Return the (X, Y) coordinate for the center point of the cell that contains the specified text.  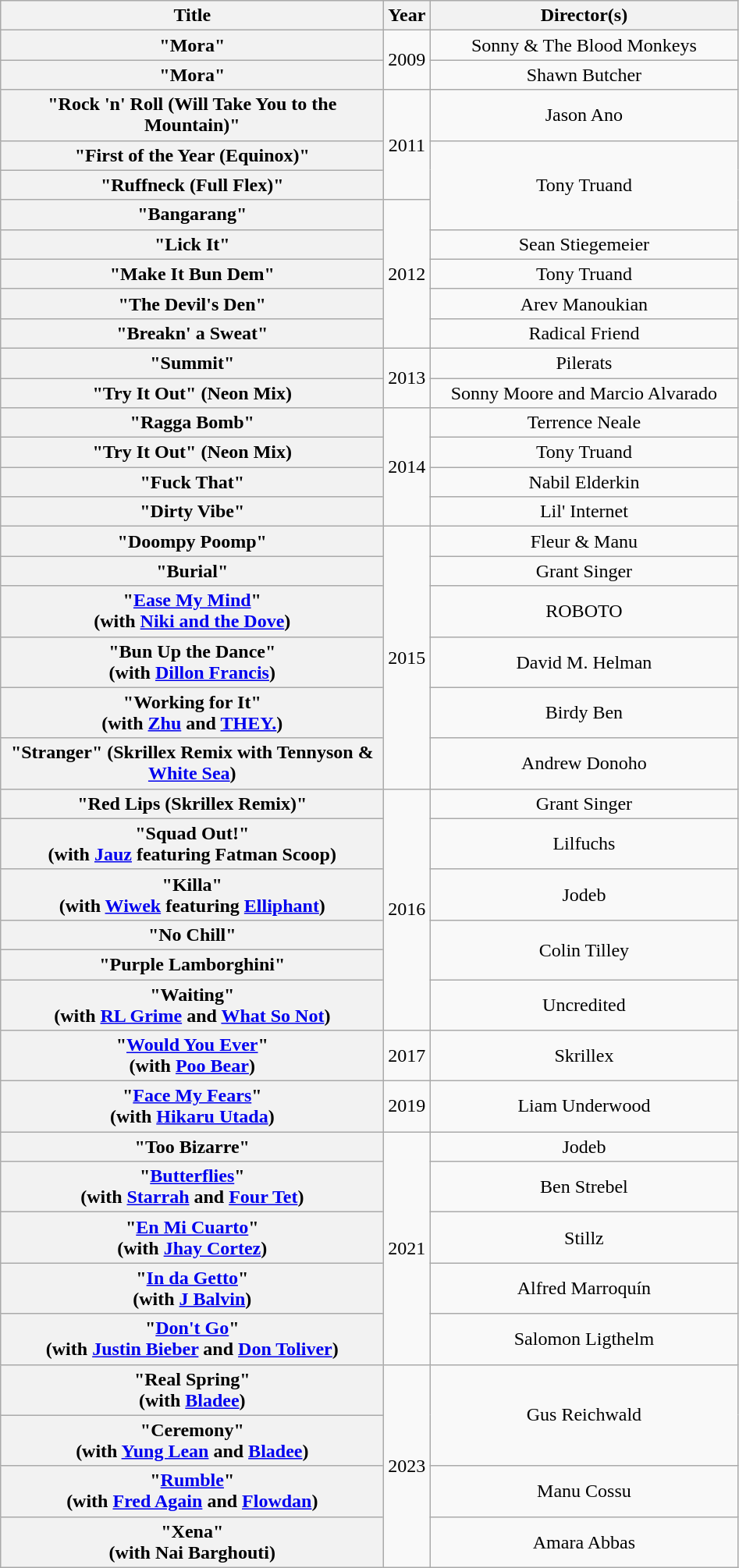
Sonny Moore and Marcio Alvarado (584, 392)
"Red Lips (Skrillex Remix)" (192, 804)
Shawn Butcher (584, 75)
2014 (407, 467)
"Too Bizarre" (192, 1147)
"No Chill" (192, 935)
"Squad Out!"(with Jauz featuring Fatman Scoop) (192, 844)
Nabil Elderkin (584, 482)
Arev Manoukian (584, 303)
"Summit" (192, 363)
"Butterflies"(with Starrah and Four Tet) (192, 1187)
"Would You Ever"(with Poo Bear) (192, 1056)
2019 (407, 1106)
Salomon Ligthelm (584, 1339)
"Dirty Vibe" (192, 512)
Jason Ano (584, 115)
"First of the Year (Equinox)" (192, 155)
2021 (407, 1248)
Uncredited (584, 1005)
"Make It Bun Dem" (192, 274)
"Fuck That" (192, 482)
2013 (407, 378)
"Real Spring"(with Bladee) (192, 1390)
Ben Strebel (584, 1187)
2012 (407, 274)
Andrew Donoho (584, 763)
Year (407, 16)
2015 (407, 658)
Lil' Internet (584, 512)
Lilfuchs (584, 844)
"Doompy Poomp" (192, 541)
"Rumble"(with Fred Again and Flowdan) (192, 1492)
2017 (407, 1056)
Fleur & Manu (584, 541)
"Bun Up the Dance"(with Dillon Francis) (192, 662)
"Working for It"(with Zhu and THEY.) (192, 713)
"Breakn' a Sweat" (192, 333)
"Ease My Mind"(with Niki and the Dove) (192, 612)
Colin Tilley (584, 949)
"Purple Lamborghini" (192, 964)
2016 (407, 910)
"Bangarang" (192, 215)
"Face My Fears"(with Hikaru Utada) (192, 1106)
ROBOTO (584, 612)
Skrillex (584, 1056)
Pilerats (584, 363)
Title (192, 16)
Alfred Marroquín (584, 1289)
2009 (407, 60)
"Killa"(with Wiwek featuring Elliphant) (192, 894)
Manu Cossu (584, 1492)
"Lick It" (192, 244)
Radical Friend (584, 333)
Sean Stiegemeier (584, 244)
"Xena"(with Nai Barghouti) (192, 1541)
Stillz (584, 1237)
"In da Getto"(with J Balvin) (192, 1289)
Birdy Ben (584, 713)
"Ragga Bomb" (192, 423)
2023 (407, 1466)
"Waiting"(with RL Grime and What So Not) (192, 1005)
"Stranger" (Skrillex Remix with Tennyson & White Sea) (192, 763)
"Don't Go"(with Justin Bieber and Don Toliver) (192, 1339)
Sonny & The Blood Monkeys (584, 45)
2011 (407, 145)
Terrence Neale (584, 423)
"En Mi Cuarto"(with Jhay Cortez) (192, 1237)
Director(s) (584, 16)
"The Devil's Den" (192, 303)
Gus Reichwald (584, 1415)
"Ceremony"(with Yung Lean and Bladee) (192, 1440)
"Burial" (192, 571)
Amara Abbas (584, 1541)
"Ruffneck (Full Flex)" (192, 185)
David M. Helman (584, 662)
Liam Underwood (584, 1106)
"Rock 'n' Roll (Will Take You to the Mountain)" (192, 115)
